For the text-containing cell, return its midpoint in [x, y] coordinate format. 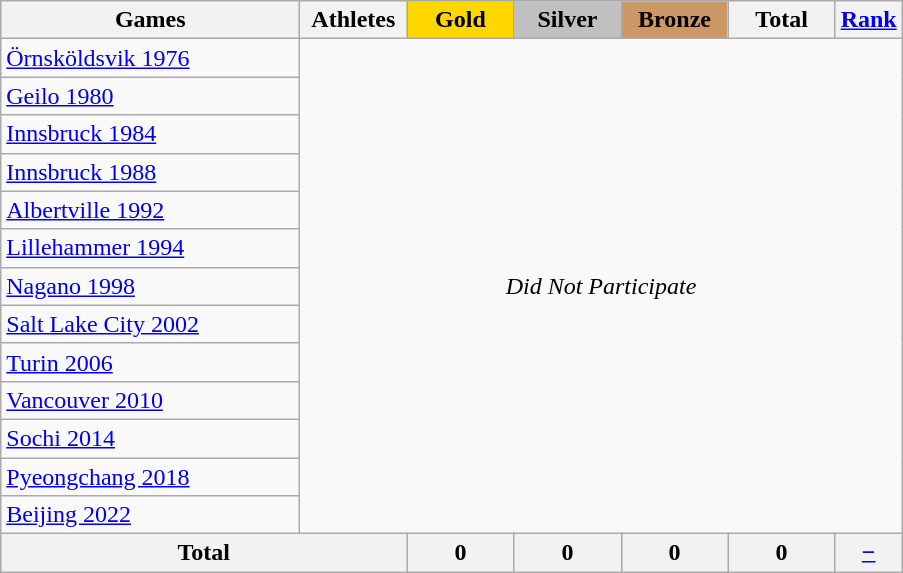
Gold [460, 20]
Lillehammer 1994 [150, 248]
Rank [868, 20]
Salt Lake City 2002 [150, 324]
Silver [568, 20]
Bronze [674, 20]
Turin 2006 [150, 362]
Vancouver 2010 [150, 400]
− [868, 553]
Nagano 1998 [150, 286]
Athletes [354, 20]
Geilo 1980 [150, 96]
Beijing 2022 [150, 515]
Sochi 2014 [150, 438]
Games [150, 20]
Innsbruck 1984 [150, 134]
Innsbruck 1988 [150, 172]
Did Not Participate [601, 286]
Albertville 1992 [150, 210]
Pyeongchang 2018 [150, 477]
Örnsköldsvik 1976 [150, 58]
